Find where the given text appears and provide that cell's center as (X, Y) coordinate. 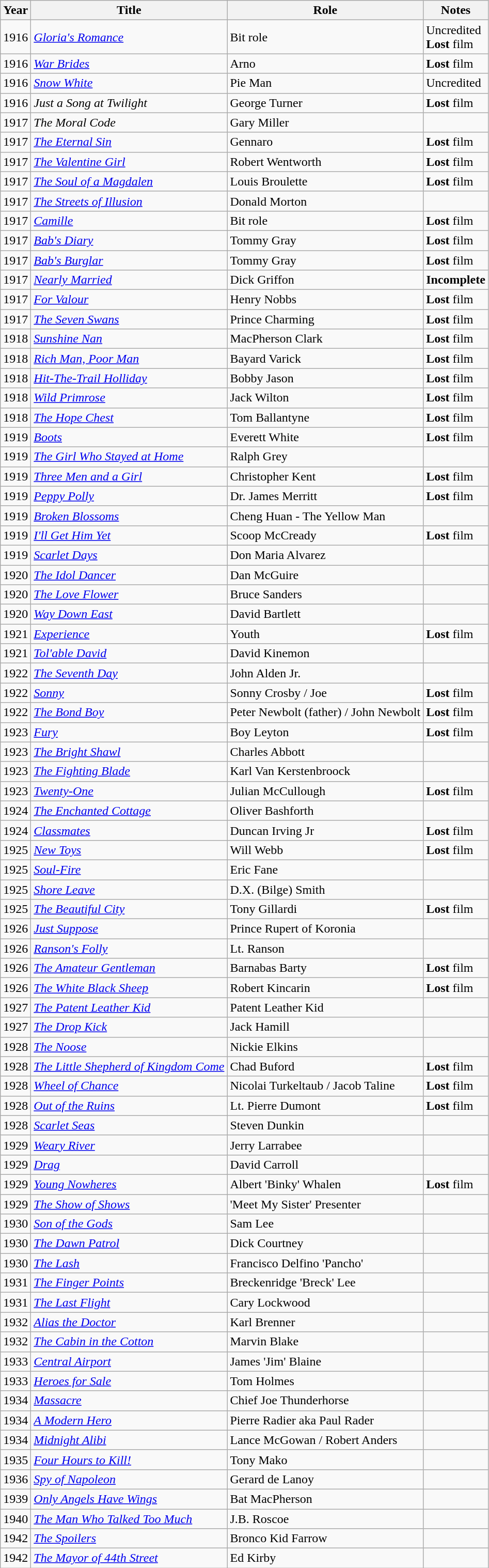
Bab's Burglar (129, 260)
Sonny Crosby / Joe (325, 693)
Peter Newbolt (father) / John Newbolt (325, 712)
Nickie Elkins (325, 1047)
Cary Lockwood (325, 1302)
Jerry Larrabee (325, 1145)
The Little Shepherd of Kingdom Come (129, 1066)
Role (325, 10)
Louis Broulette (325, 181)
Drag (129, 1165)
The Eternal Sin (129, 142)
Way Down East (129, 614)
I'll Get Him Yet (129, 535)
The Enchanted Cottage (129, 811)
Cheng Huan - The Yellow Man (325, 516)
Chad Buford (325, 1066)
Henry Nobbs (325, 300)
Uncredited Lost film (456, 37)
The Amateur Gentleman (129, 968)
The Finger Points (129, 1283)
Steven Dunkin (325, 1125)
Midnight Alibi (129, 1440)
The Dawn Patrol (129, 1244)
Scarlet Seas (129, 1125)
Experience (129, 634)
The Idol Dancer (129, 575)
'Meet My Sister' Presenter (325, 1204)
Weary River (129, 1145)
The Hope Chest (129, 417)
Nearly Married (129, 280)
Everett White (325, 437)
Young Nowheres (129, 1184)
The Show of Shows (129, 1204)
A Modern Hero (129, 1420)
The Beautiful City (129, 909)
James 'Jim' Blaine (325, 1361)
Lt. Ranson (325, 949)
Duncan Irving Jr (325, 830)
Year (15, 10)
Lance McGowan / Robert Anders (325, 1440)
Marvin Blake (325, 1342)
Tony Gillardi (325, 909)
Arno (325, 64)
Incomplete (456, 280)
Lt. Pierre Dumont (325, 1106)
For Valour (129, 300)
Spy of Napoleon (129, 1479)
Ed Kirby (325, 1558)
David Carroll (325, 1165)
The Moral Code (129, 122)
1939 (15, 1499)
Breckenridge 'Breck' Lee (325, 1283)
Rich Man, Poor Man (129, 359)
Sam Lee (325, 1224)
The Spoilers (129, 1539)
Youth (325, 634)
Ranson's Folly (129, 949)
Bab's Diary (129, 240)
Christopher Kent (325, 476)
Uncredited (456, 83)
Boots (129, 437)
Gerard de Lanoy (325, 1479)
Heroes for Sale (129, 1381)
Dan McGuire (325, 575)
Son of the Gods (129, 1224)
Peppy Polly (129, 496)
Will Webb (325, 850)
George Turner (325, 103)
1935 (15, 1460)
The Seventh Day (129, 673)
Hit-The-Trail Holliday (129, 378)
The Patent Leather Kid (129, 1007)
Only Angels Have Wings (129, 1499)
Tom Ballantyne (325, 417)
MacPherson Clark (325, 339)
Prince Charming (325, 319)
1936 (15, 1479)
Don Maria Alvarez (325, 555)
Dick Courtney (325, 1244)
Scarlet Days (129, 555)
Dr. James Merritt (325, 496)
Jack Wilton (325, 398)
The Mayor of 44th Street (129, 1558)
Shore Leave (129, 889)
Camille (129, 221)
The Bond Boy (129, 712)
D.X. (Bilge) Smith (325, 889)
Bat MacPherson (325, 1499)
The Fighting Blade (129, 771)
John Alden Jr. (325, 673)
Robert Wentworth (325, 162)
Bronco Kid Farrow (325, 1539)
Sunshine Nan (129, 339)
Massacre (129, 1401)
Patent Leather Kid (325, 1007)
Fury (129, 732)
Just a Song at Twilight (129, 103)
Classmates (129, 830)
Chief Joe Thunderhorse (325, 1401)
Donald Morton (325, 201)
Karl Brenner (325, 1322)
The Bright Shawl (129, 752)
Tony Mako (325, 1460)
The Seven Swans (129, 319)
Bayard Varick (325, 359)
David Kinemon (325, 654)
The Streets of Illusion (129, 201)
Oliver Bashforth (325, 811)
The Cabin in the Cotton (129, 1342)
The Girl Who Stayed at Home (129, 457)
Albert 'Binky' Whalen (325, 1184)
Tom Holmes (325, 1381)
Charles Abbott (325, 752)
The Drop Kick (129, 1027)
Central Airport (129, 1361)
The Love Flower (129, 595)
The Lash (129, 1263)
Boy Leyton (325, 732)
Pie Man (325, 83)
Francisco Delfino 'Pancho' (325, 1263)
Broken Blossoms (129, 516)
Eric Fane (325, 870)
Snow White (129, 83)
Just Suppose (129, 929)
Scoop McCready (325, 535)
Karl Van Kerstenbroock (325, 771)
J.B. Roscoe (325, 1518)
David Bartlett (325, 614)
Prince Rupert of Koronia (325, 929)
Title (129, 10)
The Man Who Talked Too Much (129, 1518)
Gloria's Romance (129, 37)
Bobby Jason (325, 378)
The White Black Sheep (129, 988)
1940 (15, 1518)
Out of the Ruins (129, 1106)
Notes (456, 10)
The Noose (129, 1047)
The Soul of a Magdalen (129, 181)
Barnabas Barty (325, 968)
Sonny (129, 693)
Alias the Doctor (129, 1322)
Dick Griffon (325, 280)
The Valentine Girl (129, 162)
Robert Kincarin (325, 988)
Bruce Sanders (325, 595)
The Last Flight (129, 1302)
Tol'able David (129, 654)
Jack Hamill (325, 1027)
Wheel of Chance (129, 1086)
Julian McCullough (325, 791)
Four Hours to Kill! (129, 1460)
Three Men and a Girl (129, 476)
Nicolai Turkeltaub / Jacob Taline (325, 1086)
Soul-Fire (129, 870)
Gennaro (325, 142)
War Brides (129, 64)
Twenty-One (129, 791)
Wild Primrose (129, 398)
New Toys (129, 850)
Ralph Grey (325, 457)
Gary Miller (325, 122)
Pierre Radier aka Paul Rader (325, 1420)
